Detect which cell encompasses the target text, then output its (X, Y) center coordinate. 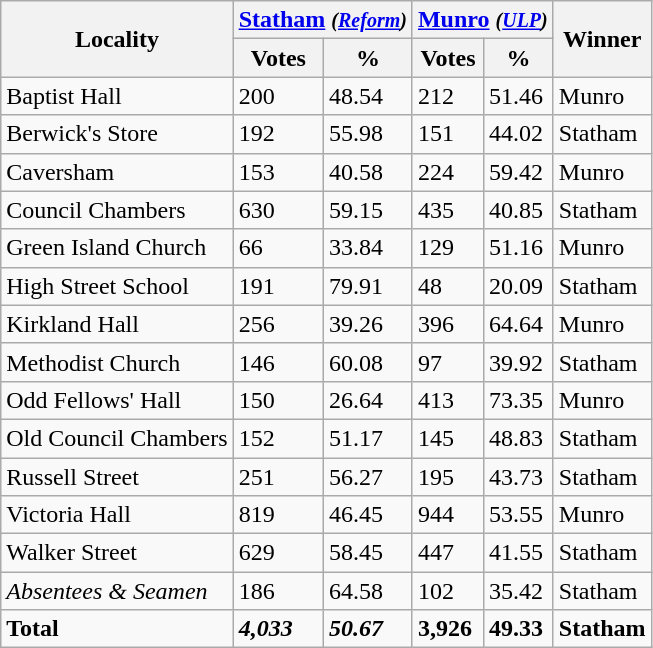
Council Chambers (117, 210)
145 (448, 438)
33.84 (368, 248)
Berwick's Store (117, 134)
150 (278, 400)
Walker Street (117, 553)
630 (278, 210)
40.85 (518, 210)
Munro (ULP) (482, 20)
396 (448, 324)
66 (278, 248)
Caversham (117, 172)
Statham (Reform) (322, 20)
413 (448, 400)
200 (278, 96)
153 (278, 172)
Winner (602, 39)
High Street School (117, 286)
Old Council Chambers (117, 438)
53.55 (518, 515)
629 (278, 553)
Kirkland Hall (117, 324)
59.42 (518, 172)
59.15 (368, 210)
35.42 (518, 591)
48.54 (368, 96)
50.67 (368, 629)
49.33 (518, 629)
819 (278, 515)
51.16 (518, 248)
60.08 (368, 362)
Methodist Church (117, 362)
39.26 (368, 324)
58.45 (368, 553)
97 (448, 362)
64.58 (368, 591)
102 (448, 591)
43.73 (518, 477)
Victoria Hall (117, 515)
944 (448, 515)
48.83 (518, 438)
56.27 (368, 477)
Odd Fellows' Hall (117, 400)
39.92 (518, 362)
129 (448, 248)
64.64 (518, 324)
79.91 (368, 286)
152 (278, 438)
Russell Street (117, 477)
256 (278, 324)
447 (448, 553)
192 (278, 134)
46.45 (368, 515)
151 (448, 134)
55.98 (368, 134)
3,926 (448, 629)
186 (278, 591)
51.46 (518, 96)
73.35 (518, 400)
26.64 (368, 400)
146 (278, 362)
Green Island Church (117, 248)
212 (448, 96)
251 (278, 477)
Absentees & Seamen (117, 591)
20.09 (518, 286)
4,033 (278, 629)
195 (448, 477)
224 (448, 172)
Locality (117, 39)
Total (117, 629)
40.58 (368, 172)
41.55 (518, 553)
435 (448, 210)
Baptist Hall (117, 96)
191 (278, 286)
44.02 (518, 134)
51.17 (368, 438)
48 (448, 286)
